Pinpoint the cell where the given text exists, returning its [x, y] midpoint coordinate. 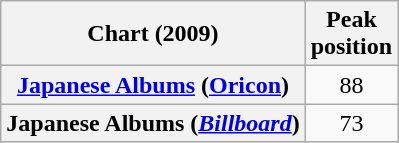
88 [351, 85]
Chart (2009) [153, 34]
Japanese Albums (Billboard) [153, 123]
Peakposition [351, 34]
73 [351, 123]
Japanese Albums (Oricon) [153, 85]
